Pinpoint the cell where the given text exists, returning its [x, y] midpoint coordinate. 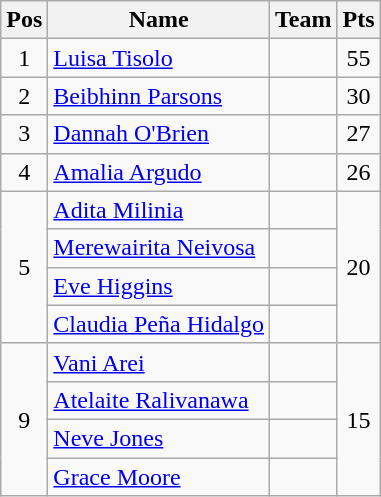
Luisa Tisolo [159, 58]
Neve Jones [159, 438]
30 [358, 96]
Name [159, 20]
Amalia Argudo [159, 172]
Merewairita Neivosa [159, 248]
20 [358, 267]
27 [358, 134]
Team [304, 20]
Atelaite Ralivanawa [159, 400]
Pts [358, 20]
5 [24, 267]
9 [24, 419]
1 [24, 58]
Beibhinn Parsons [159, 96]
Pos [24, 20]
Vani Arei [159, 362]
26 [358, 172]
Eve Higgins [159, 286]
Grace Moore [159, 477]
55 [358, 58]
2 [24, 96]
15 [358, 419]
3 [24, 134]
Claudia Peña Hidalgo [159, 324]
4 [24, 172]
Dannah O'Brien [159, 134]
Adita Milinia [159, 210]
